Return the (x, y) coordinate for the center point of the cell that contains the specified text.  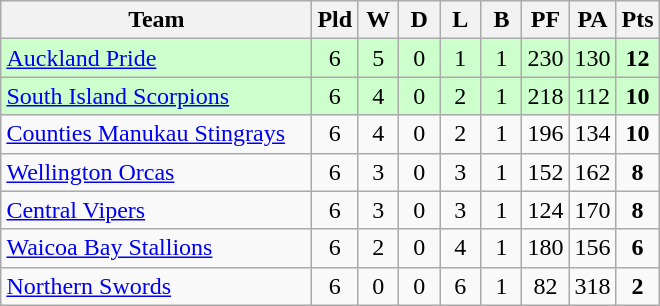
230 (546, 58)
134 (592, 134)
Counties Manukau Stingrays (156, 134)
South Island Scorpions (156, 96)
82 (546, 286)
Waicoa Bay Stallions (156, 248)
12 (638, 58)
124 (546, 210)
196 (546, 134)
PF (546, 20)
PA (592, 20)
130 (592, 58)
180 (546, 248)
L (460, 20)
Auckland Pride (156, 58)
162 (592, 172)
D (420, 20)
318 (592, 286)
218 (546, 96)
W (378, 20)
5 (378, 58)
152 (546, 172)
B (502, 20)
Wellington Orcas (156, 172)
Pts (638, 20)
156 (592, 248)
112 (592, 96)
Northern Swords (156, 286)
Team (156, 20)
170 (592, 210)
Central Vipers (156, 210)
Pld (335, 20)
